Find where the given text appears and provide that cell's center as [X, Y] coordinate. 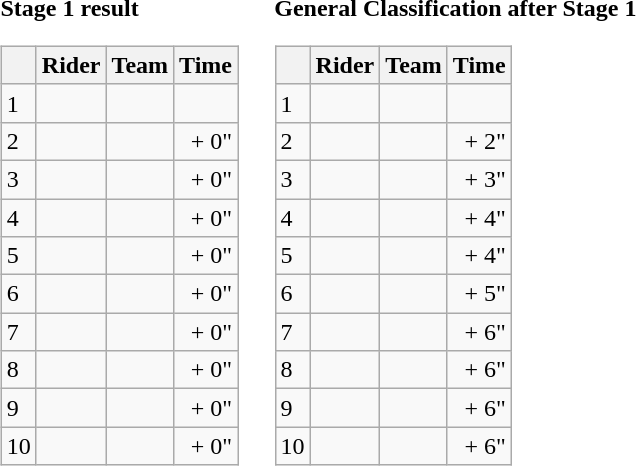
+ 5" [479, 294]
+ 2" [479, 141]
+ 3" [479, 179]
